From the cell containing the given text, extract its center point as [x, y] coordinate. 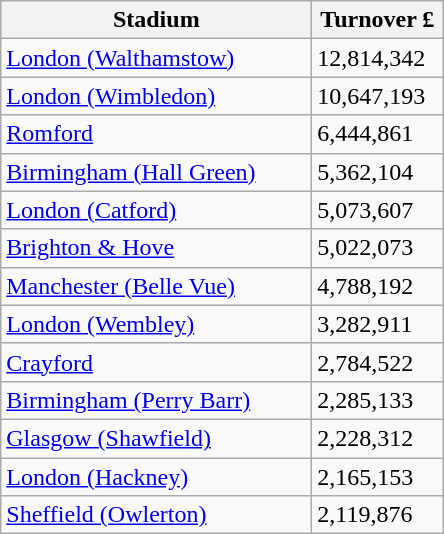
2,165,153 [378, 477]
Birmingham (Hall Green) [156, 172]
12,814,342 [378, 58]
4,788,192 [378, 286]
Stadium [156, 20]
Glasgow (Shawfield) [156, 438]
London (Catford) [156, 210]
Turnover £ [378, 20]
London (Hackney) [156, 477]
Manchester (Belle Vue) [156, 286]
3,282,911 [378, 324]
Romford [156, 134]
London (Walthamstow) [156, 58]
5,022,073 [378, 248]
Sheffield (Owlerton) [156, 515]
London (Wimbledon) [156, 96]
London (Wembley) [156, 324]
Crayford [156, 362]
5,362,104 [378, 172]
2,285,133 [378, 400]
Brighton & Hove [156, 248]
5,073,607 [378, 210]
10,647,193 [378, 96]
2,119,876 [378, 515]
2,784,522 [378, 362]
2,228,312 [378, 438]
6,444,861 [378, 134]
Birmingham (Perry Barr) [156, 400]
